Identify which cell holds the provided text, then report its (x, y) central coordinate. 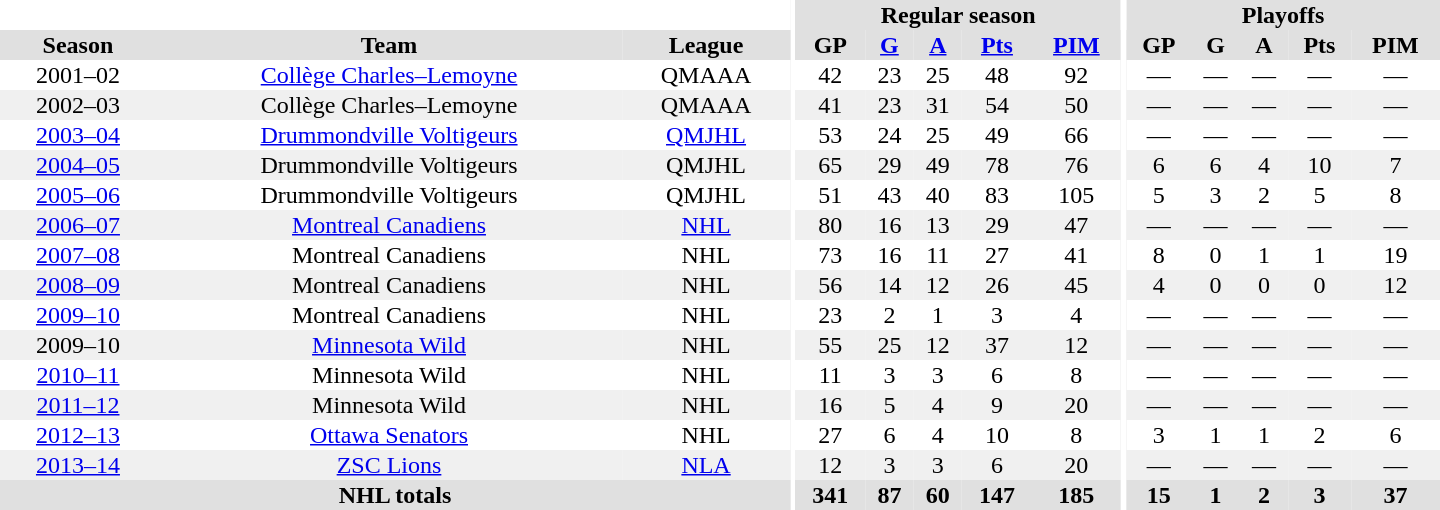
2011–12 (78, 405)
45 (1076, 285)
Season (78, 45)
78 (997, 165)
185 (1076, 495)
83 (997, 195)
2004–05 (78, 165)
League (706, 45)
87 (889, 495)
13 (938, 225)
Ottawa Senators (389, 435)
2005–06 (78, 195)
92 (1076, 75)
7 (1396, 165)
19 (1396, 255)
NLA (706, 465)
42 (830, 75)
80 (830, 225)
40 (938, 195)
2010–11 (78, 375)
2003–04 (78, 135)
43 (889, 195)
24 (889, 135)
60 (938, 495)
105 (1076, 195)
ZSC Lions (389, 465)
2001–02 (78, 75)
2006–07 (78, 225)
26 (997, 285)
9 (997, 405)
2002–03 (78, 105)
73 (830, 255)
Playoffs (1283, 15)
66 (1076, 135)
48 (997, 75)
NHL totals (395, 495)
53 (830, 135)
14 (889, 285)
Team (389, 45)
51 (830, 195)
15 (1158, 495)
54 (997, 105)
2008–09 (78, 285)
47 (1076, 225)
147 (997, 495)
2012–13 (78, 435)
65 (830, 165)
55 (830, 345)
2007–08 (78, 255)
50 (1076, 105)
341 (830, 495)
Regular season (958, 15)
76 (1076, 165)
2013–14 (78, 465)
31 (938, 105)
56 (830, 285)
